Return (x, y) of the center of cell containing provided text 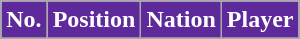
Player (260, 20)
Nation (181, 20)
Position (94, 20)
No. (24, 20)
